Capture the cell that displays the provided text and extract its [x, y] central coordinate. 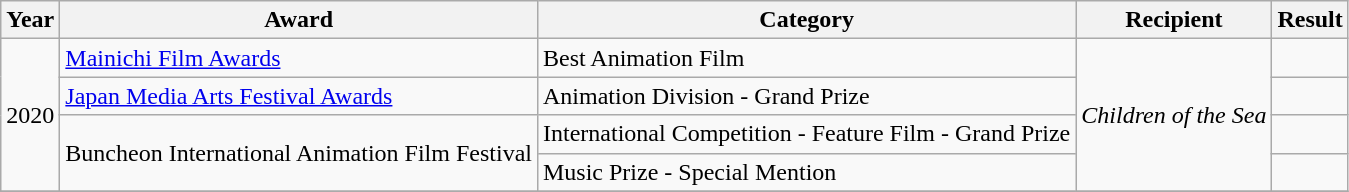
Category [806, 20]
2020 [30, 115]
Buncheon International Animation Film Festival [299, 153]
Award [299, 20]
Best Animation Film [806, 58]
Mainichi Film Awards [299, 58]
Animation Division - Grand Prize [806, 96]
Recipient [1174, 20]
Year [30, 20]
Japan Media Arts Festival Awards [299, 96]
Children of the Sea [1174, 115]
International Competition - Feature Film - Grand Prize [806, 134]
Music Prize - Special Mention [806, 172]
Result [1310, 20]
